Find where the given text appears and provide that cell's center as (x, y) coordinate. 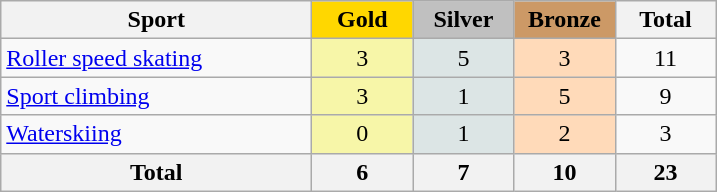
Sport (156, 20)
Roller speed skating (156, 58)
Waterskiing (156, 134)
6 (362, 172)
2 (564, 134)
7 (464, 172)
Sport climbing (156, 96)
Silver (464, 20)
9 (666, 96)
23 (666, 172)
Gold (362, 20)
Bronze (564, 20)
10 (564, 172)
11 (666, 58)
0 (362, 134)
